Capture the cell that displays the provided text and extract its (X, Y) central coordinate. 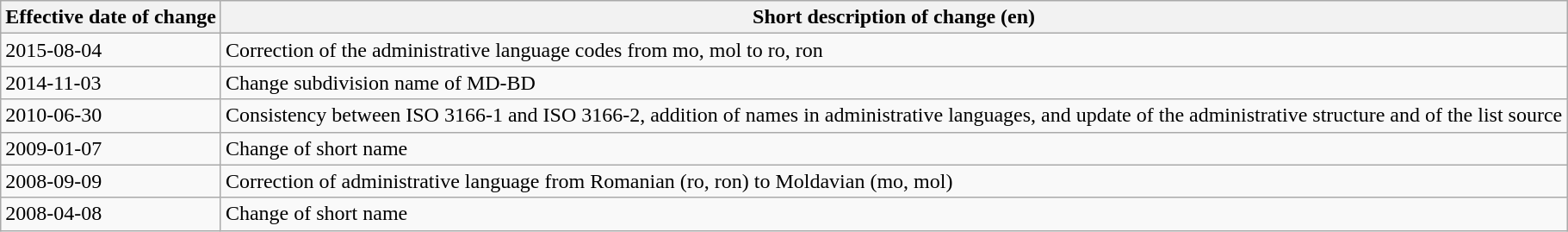
2015-08-04 (111, 50)
2014-11-03 (111, 83)
Correction of administrative language from Romanian (ro, ron) to Moldavian (mo, mol) (894, 181)
2009-01-07 (111, 148)
2008-04-08 (111, 214)
2010-06-30 (111, 116)
Effective date of change (111, 17)
Short description of change (en) (894, 17)
Change subdivision name of MD-BD (894, 83)
2008-09-09 (111, 181)
Correction of the administrative language codes from mo, mol to ro, ron (894, 50)
